Capture the cell that displays the provided text and extract its (X, Y) central coordinate. 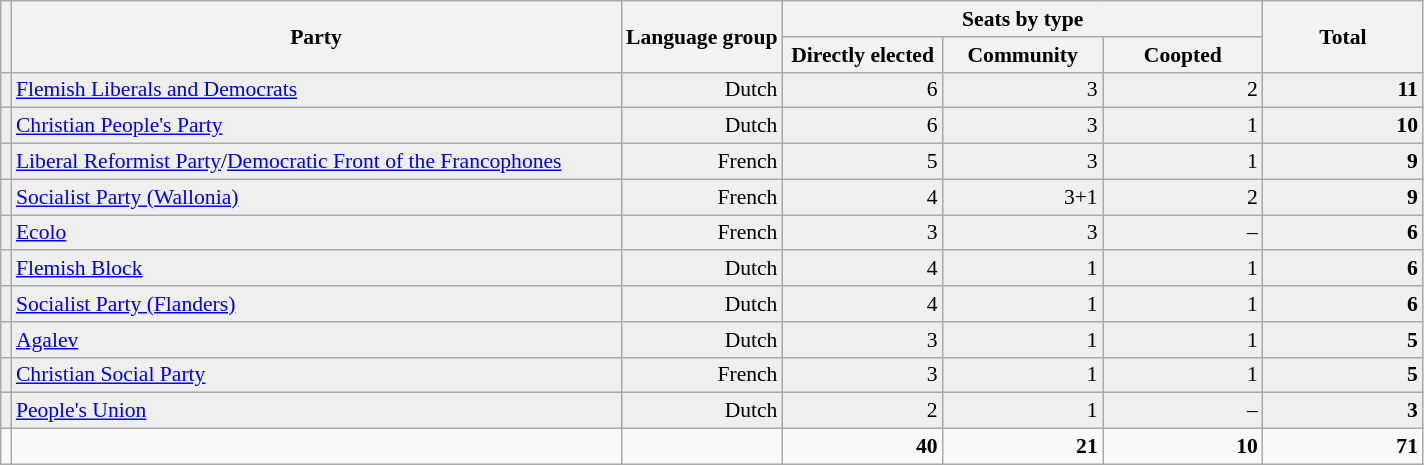
71 (1343, 447)
Ecolo (316, 233)
11 (1343, 90)
Community (1023, 55)
Christian Social Party (316, 375)
Coopted (1183, 55)
Socialist Party (Flanders) (316, 304)
Socialist Party (Wallonia) (316, 197)
Flemish Liberals and Democrats (316, 90)
Christian People's Party (316, 126)
Directly elected (862, 55)
3+1 (1023, 197)
Language group (702, 36)
Agalev (316, 340)
21 (1023, 447)
Party (316, 36)
Seats by type (1022, 19)
People's Union (316, 411)
40 (862, 447)
Total (1343, 36)
Flemish Block (316, 269)
Liberal Reformist Party/Democratic Front of the Francophones (316, 162)
